Capture the cell that displays the provided text and extract its (x, y) central coordinate. 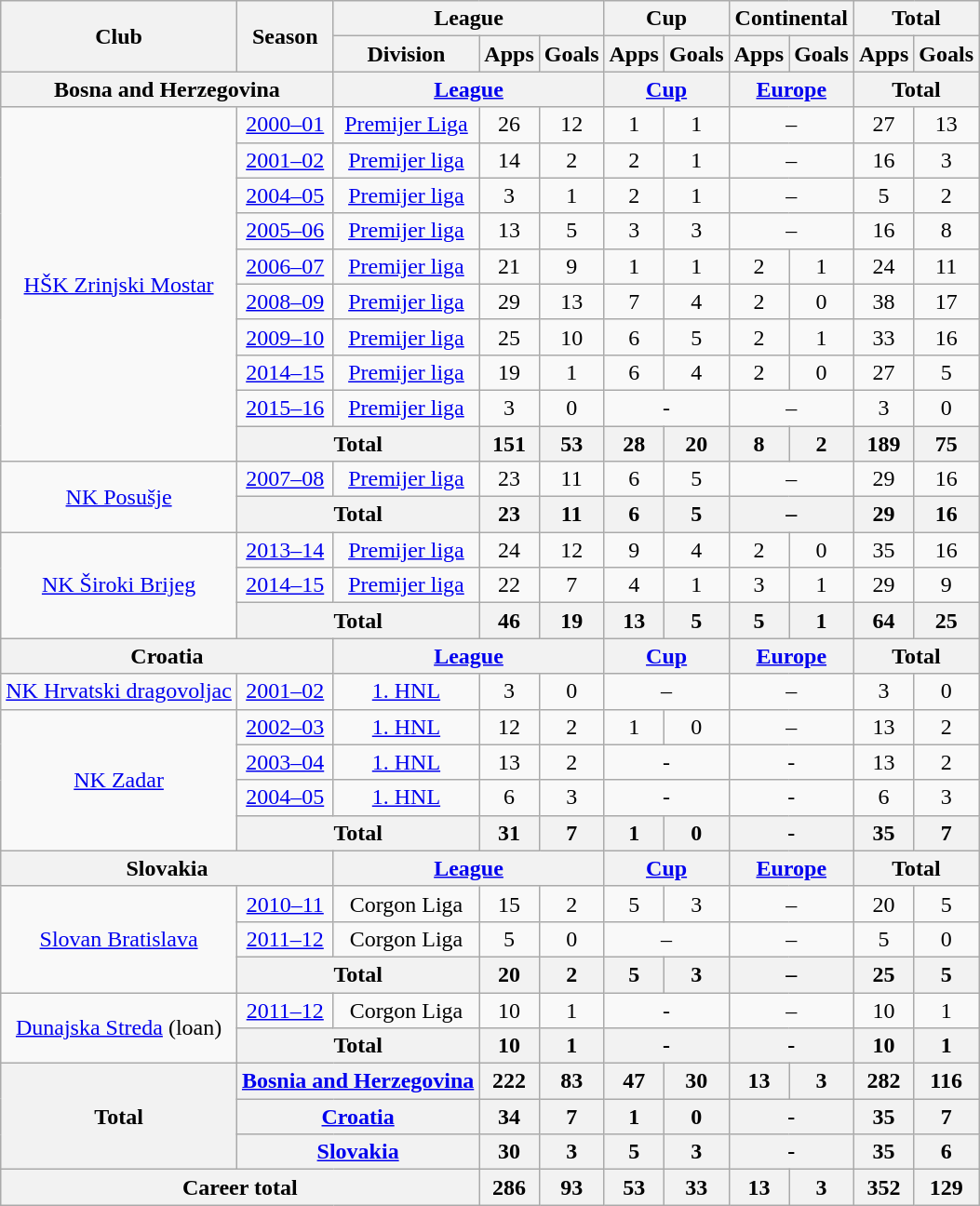
286 (509, 1187)
38 (883, 301)
14 (509, 160)
15 (509, 904)
2003–04 (285, 762)
Premijer Liga (406, 125)
Slovan Bratislava (119, 939)
21 (509, 266)
2005–06 (285, 231)
Bosna and Herzegovina (168, 89)
34 (509, 1117)
NK Zadar (119, 780)
NK Široki Brijeg (119, 585)
129 (946, 1187)
2007–08 (285, 479)
2002–03 (285, 727)
46 (509, 621)
Continental (791, 19)
2006–07 (285, 266)
Division (406, 54)
282 (883, 1081)
28 (634, 444)
2008–09 (285, 301)
17 (946, 301)
2000–01 (285, 125)
83 (571, 1081)
75 (946, 444)
2009–10 (285, 337)
NK Hrvatski dragovoljac (119, 691)
116 (946, 1081)
Season (285, 36)
Dunajska Streda (loan) (119, 1027)
31 (509, 833)
26 (509, 125)
2015–16 (285, 408)
222 (509, 1081)
Bosnia and Herzegovina (357, 1081)
22 (509, 585)
NK Posušje (119, 497)
64 (883, 621)
352 (883, 1187)
47 (634, 1081)
2010–11 (285, 904)
93 (571, 1187)
Club (119, 36)
Career total (240, 1187)
HŠK Zrinjski Mostar (119, 285)
2013–14 (285, 550)
151 (509, 444)
189 (883, 444)
